Find where the given text appears and provide that cell's center as [X, Y] coordinate. 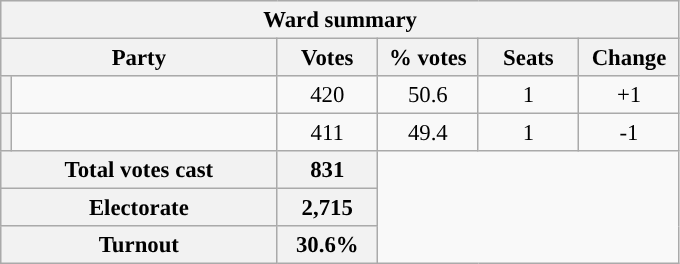
420 [328, 95]
Ward summary [340, 20]
Votes [328, 58]
49.4 [428, 133]
Change [630, 58]
2,715 [328, 208]
+1 [630, 95]
Seats [528, 58]
831 [328, 170]
411 [328, 133]
Turnout [139, 245]
30.6% [328, 245]
Total votes cast [139, 170]
-1 [630, 133]
Electorate [139, 208]
% votes [428, 58]
Party [139, 58]
50.6 [428, 95]
